Capture the cell that displays the provided text and extract its [X, Y] central coordinate. 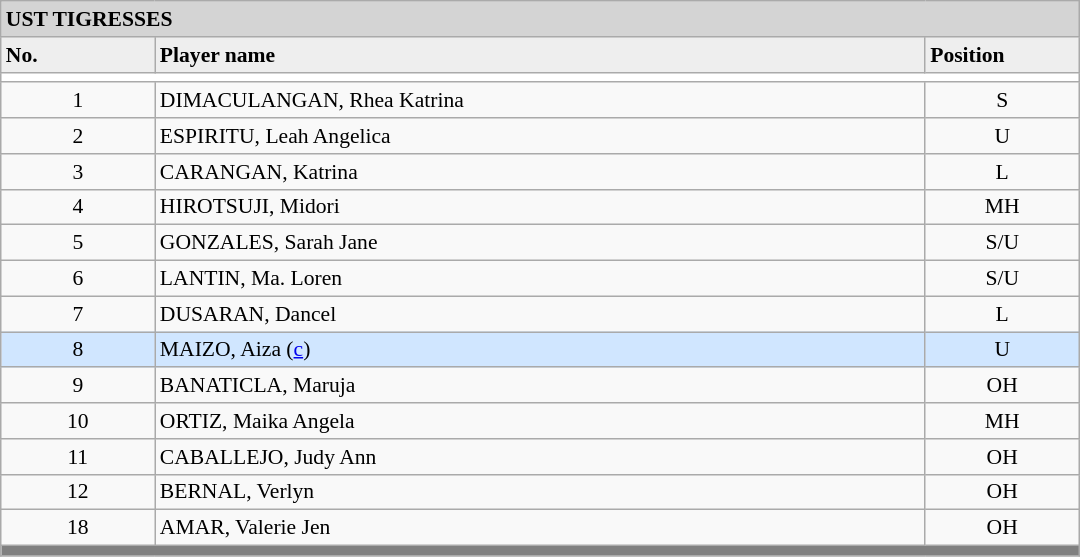
AMAR, Valerie Jen [540, 528]
CARANGAN, Katrina [540, 172]
S [1002, 101]
Position [1002, 55]
DIMACULANGAN, Rhea Katrina [540, 101]
8 [78, 350]
3 [78, 172]
MAIZO, Aiza (c) [540, 350]
10 [78, 421]
DUSARAN, Dancel [540, 314]
CABALLEJO, Judy Ann [540, 457]
Player name [540, 55]
BANATICLA, Maruja [540, 386]
4 [78, 207]
18 [78, 528]
12 [78, 492]
1 [78, 101]
UST TIGRESSES [540, 19]
9 [78, 386]
GONZALES, Sarah Jane [540, 243]
2 [78, 136]
5 [78, 243]
7 [78, 314]
HIROTSUJI, Midori [540, 207]
BERNAL, Verlyn [540, 492]
6 [78, 279]
LANTIN, Ma. Loren [540, 279]
ESPIRITU, Leah Angelica [540, 136]
ORTIZ, Maika Angela [540, 421]
No. [78, 55]
11 [78, 457]
